Return the (x, y) coordinate for the center point of the cell that contains the specified text.  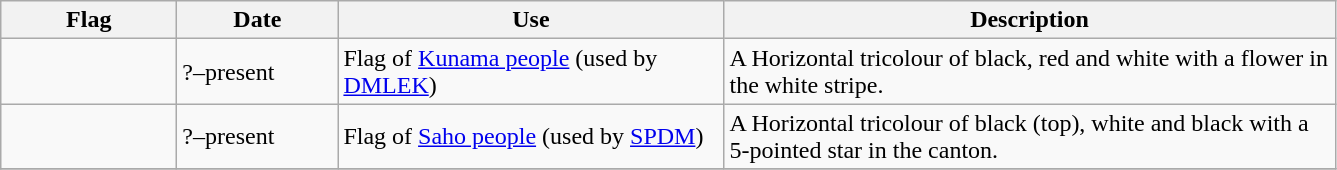
Flag (89, 20)
Description (1030, 20)
Date (258, 20)
Flag of Kunama people (used by DMLEK) (531, 72)
Use (531, 20)
A Horizontal tricolour of black (top), white and black with a 5-pointed star in the canton. (1030, 136)
A Horizontal tricolour of black, red and white with a flower in the white stripe. (1030, 72)
Flag of Saho people (used by SPDM) (531, 136)
